Identify which cell holds the provided text, then report its [X, Y] central coordinate. 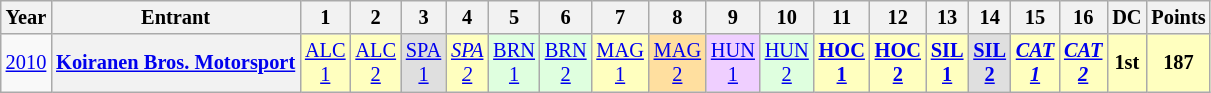
1 [325, 17]
9 [733, 17]
15 [1035, 17]
6 [566, 17]
14 [990, 17]
7 [620, 17]
Entrant [176, 17]
ALC1 [325, 63]
5 [514, 17]
HUN2 [787, 63]
SIL2 [990, 63]
4 [467, 17]
187 [1178, 63]
SPA2 [467, 63]
BRN2 [566, 63]
HOC1 [842, 63]
3 [424, 17]
MAG1 [620, 63]
11 [842, 17]
DC [1126, 17]
8 [678, 17]
2 [375, 17]
HOC2 [898, 63]
MAG2 [678, 63]
SPA1 [424, 63]
SIL1 [948, 63]
Year [26, 17]
CAT2 [1083, 63]
HUN1 [733, 63]
1st [1126, 63]
12 [898, 17]
Koiranen Bros. Motorsport [176, 63]
16 [1083, 17]
BRN1 [514, 63]
ALC2 [375, 63]
CAT1 [1035, 63]
10 [787, 17]
2010 [26, 63]
13 [948, 17]
Points [1178, 17]
